Pinpoint the cell where the given text exists, returning its (x, y) midpoint coordinate. 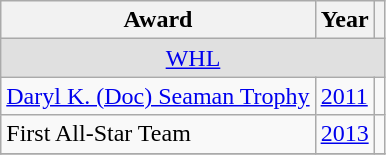
Award (158, 20)
2013 (344, 134)
Year (344, 20)
WHL (193, 58)
2011 (344, 96)
Daryl K. (Doc) Seaman Trophy (158, 96)
First All-Star Team (158, 134)
